Provide the (x, y) coordinate of the cell's center where the given text is located.  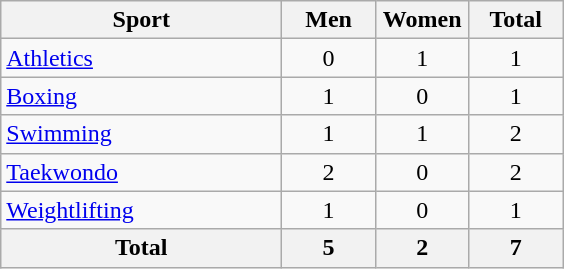
7 (516, 248)
5 (329, 248)
Swimming (142, 134)
Taekwondo (142, 172)
Men (329, 20)
Sport (142, 20)
Boxing (142, 96)
Athletics (142, 58)
Women (422, 20)
Weightlifting (142, 210)
